Find where the given text appears and provide that cell's center as (X, Y) coordinate. 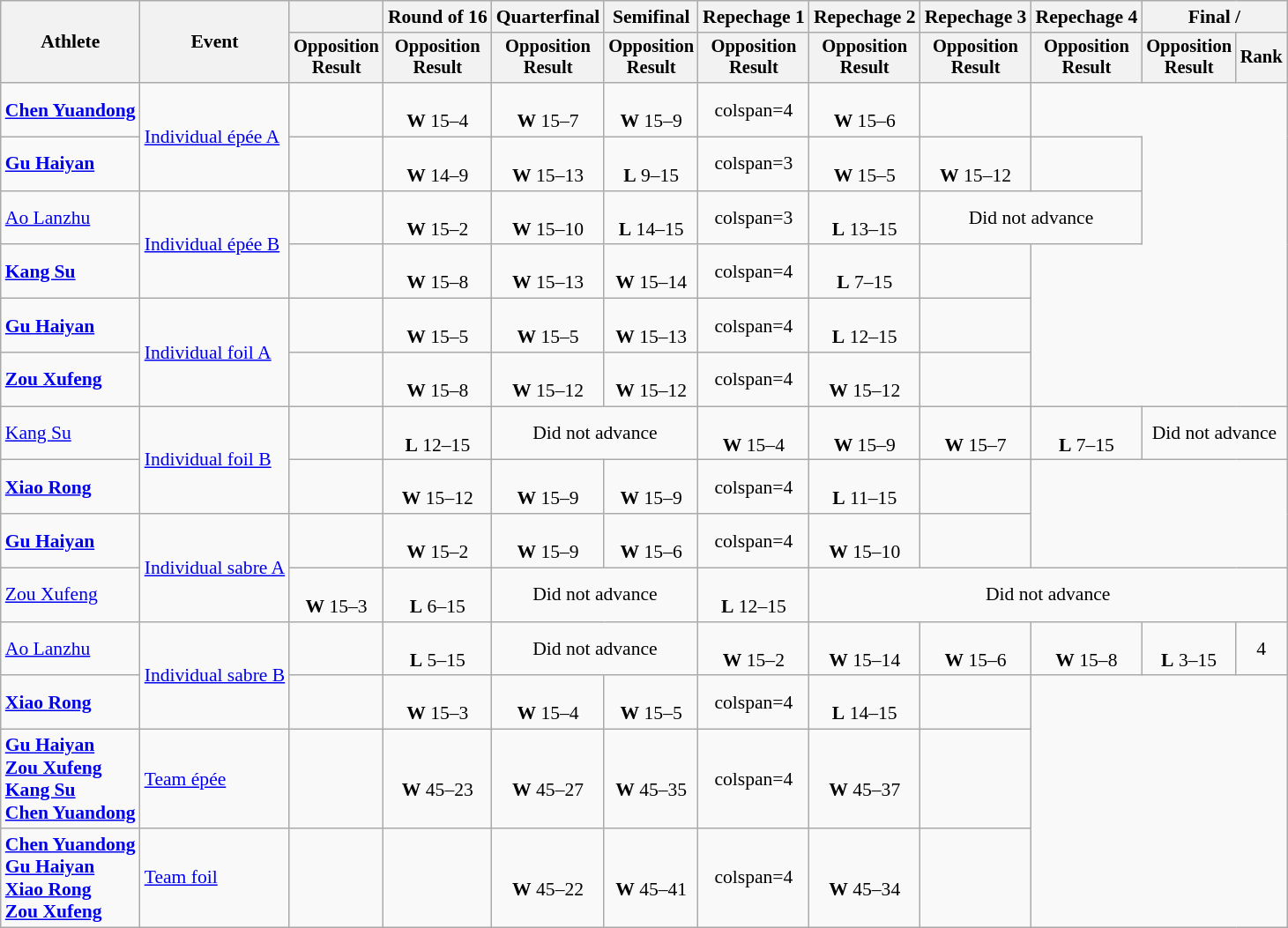
Individual sabre B (215, 676)
Event (215, 42)
Chen Yuandong (71, 109)
Individual épée A (215, 137)
L 9–15 (651, 164)
Athlete (71, 42)
4 (1262, 649)
Repechage 2 (865, 17)
W 45–34 (865, 878)
L 5–15 (437, 649)
W 45–23 (437, 779)
L 13–15 (865, 219)
Repechage 1 (754, 17)
W 45–41 (651, 878)
W 45–27 (548, 779)
Round of 16 (437, 17)
W 14–9 (437, 164)
Final / (1214, 17)
L 6–15 (437, 596)
W 45–37 (865, 779)
Chen YuandongGu HaiyanXiao RongZou Xufeng (71, 878)
L 11–15 (865, 486)
L 3–15 (1188, 649)
W 45–22 (548, 878)
Individual épée B (215, 245)
W 45–35 (651, 779)
Repechage 3 (976, 17)
Individual sabre A (215, 568)
Individual foil A (215, 353)
Gu HaiyanZou XufengKang SuChen Yuandong (71, 779)
Rank (1262, 58)
Repechage 4 (1086, 17)
Individual foil B (215, 460)
Semifinal (651, 17)
Team épée (215, 779)
Team foil (215, 878)
Quarterfinal (548, 17)
